Locate the cell with the specified text and output its (X, Y) center coordinate. 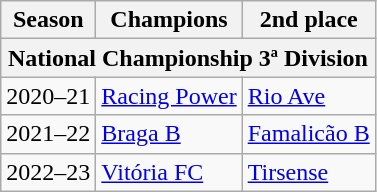
Rio Ave (308, 96)
Tirsense (308, 172)
2nd place (308, 20)
National Championship 3ª Division (188, 58)
Champions (169, 20)
2022–23 (48, 172)
Braga B (169, 134)
Famalicão B (308, 134)
Racing Power (169, 96)
Season (48, 20)
2020–21 (48, 96)
Vitória FC (169, 172)
2021–22 (48, 134)
